Extract the (x, y) coordinate from the center of the cell holding the provided text.  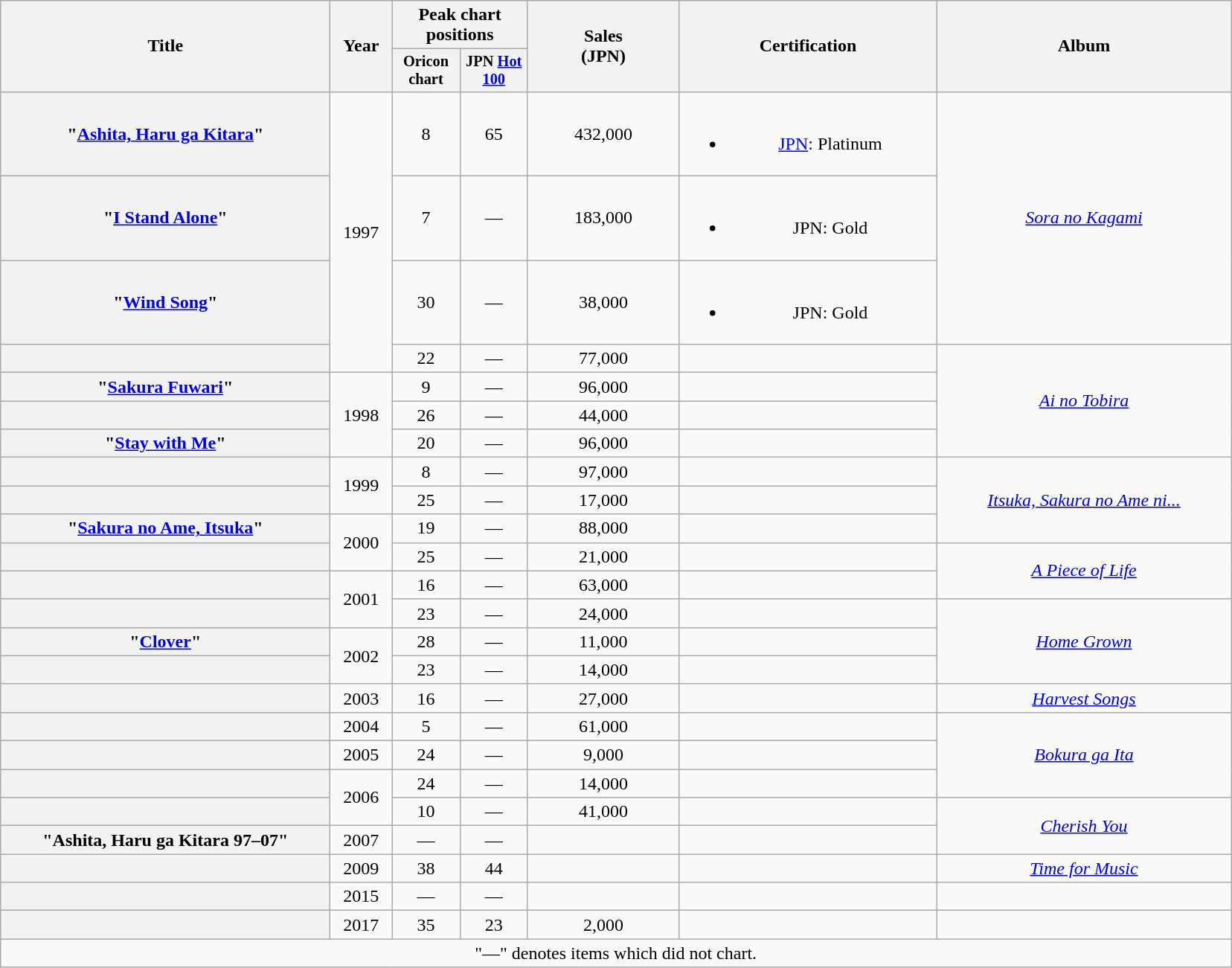
1998 (362, 415)
"Clover" (165, 641)
9,000 (603, 755)
2003 (362, 698)
"Ashita, Haru ga Kitara 97–07" (165, 840)
21,000 (603, 557)
41,000 (603, 812)
63,000 (603, 585)
Itsuka, Sakura no Ame ni... (1083, 500)
44 (494, 868)
Sora no Kagami (1083, 217)
22 (426, 359)
Cherish You (1083, 826)
35 (426, 925)
1997 (362, 232)
Ai no Tobira (1083, 401)
"Sakura Fuwari" (165, 387)
17,000 (603, 500)
2002 (362, 656)
JPN: Platinum (808, 134)
38,000 (603, 302)
"Ashita, Haru ga Kitara" (165, 134)
20 (426, 443)
2001 (362, 599)
77,000 (603, 359)
2,000 (603, 925)
38 (426, 868)
5 (426, 726)
Title (165, 46)
28 (426, 641)
88,000 (603, 528)
Oricon chart (426, 71)
65 (494, 134)
"Stay with Me" (165, 443)
432,000 (603, 134)
2005 (362, 755)
97,000 (603, 472)
11,000 (603, 641)
"I Stand Alone" (165, 219)
2009 (362, 868)
2015 (362, 897)
27,000 (603, 698)
Bokura ga Ita (1083, 754)
183,000 (603, 219)
Sales(JPN) (603, 46)
A Piece of Life (1083, 571)
30 (426, 302)
44,000 (603, 415)
"—" denotes items which did not chart. (616, 953)
2007 (362, 840)
1999 (362, 486)
Home Grown (1083, 641)
26 (426, 415)
9 (426, 387)
Album (1083, 46)
2006 (362, 798)
61,000 (603, 726)
Certification (808, 46)
"Wind Song" (165, 302)
Peak chart positions (460, 25)
Harvest Songs (1083, 698)
7 (426, 219)
JPN Hot 100 (494, 71)
10 (426, 812)
2017 (362, 925)
Year (362, 46)
"Sakura no Ame, Itsuka" (165, 528)
2004 (362, 726)
2000 (362, 542)
19 (426, 528)
Time for Music (1083, 868)
24,000 (603, 613)
